Provide the [x, y] coordinate of the cell's center where the given text is located.  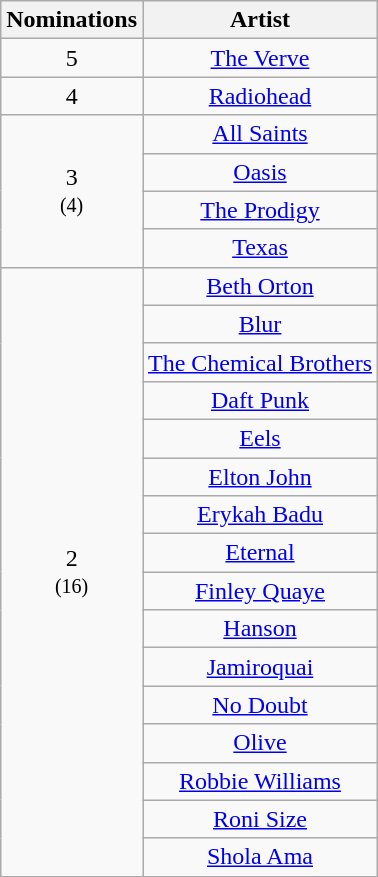
Hanson [260, 629]
Robbie Williams [260, 781]
Shola Ama [260, 857]
All Saints [260, 134]
Daft Punk [260, 400]
Eels [260, 438]
2(16) [72, 572]
Roni Size [260, 819]
The Prodigy [260, 210]
Radiohead [260, 96]
Eternal [260, 553]
Elton John [260, 477]
Oasis [260, 172]
Blur [260, 324]
Beth Orton [260, 286]
Artist [260, 20]
Jamiroquai [260, 667]
The Chemical Brothers [260, 362]
3(4) [72, 191]
Finley Quaye [260, 591]
Erykah Badu [260, 515]
The Verve [260, 58]
Olive [260, 743]
5 [72, 58]
Texas [260, 248]
No Doubt [260, 705]
Nominations [72, 20]
4 [72, 96]
